Extract the [X, Y] coordinate from the center of the cell holding the provided text.  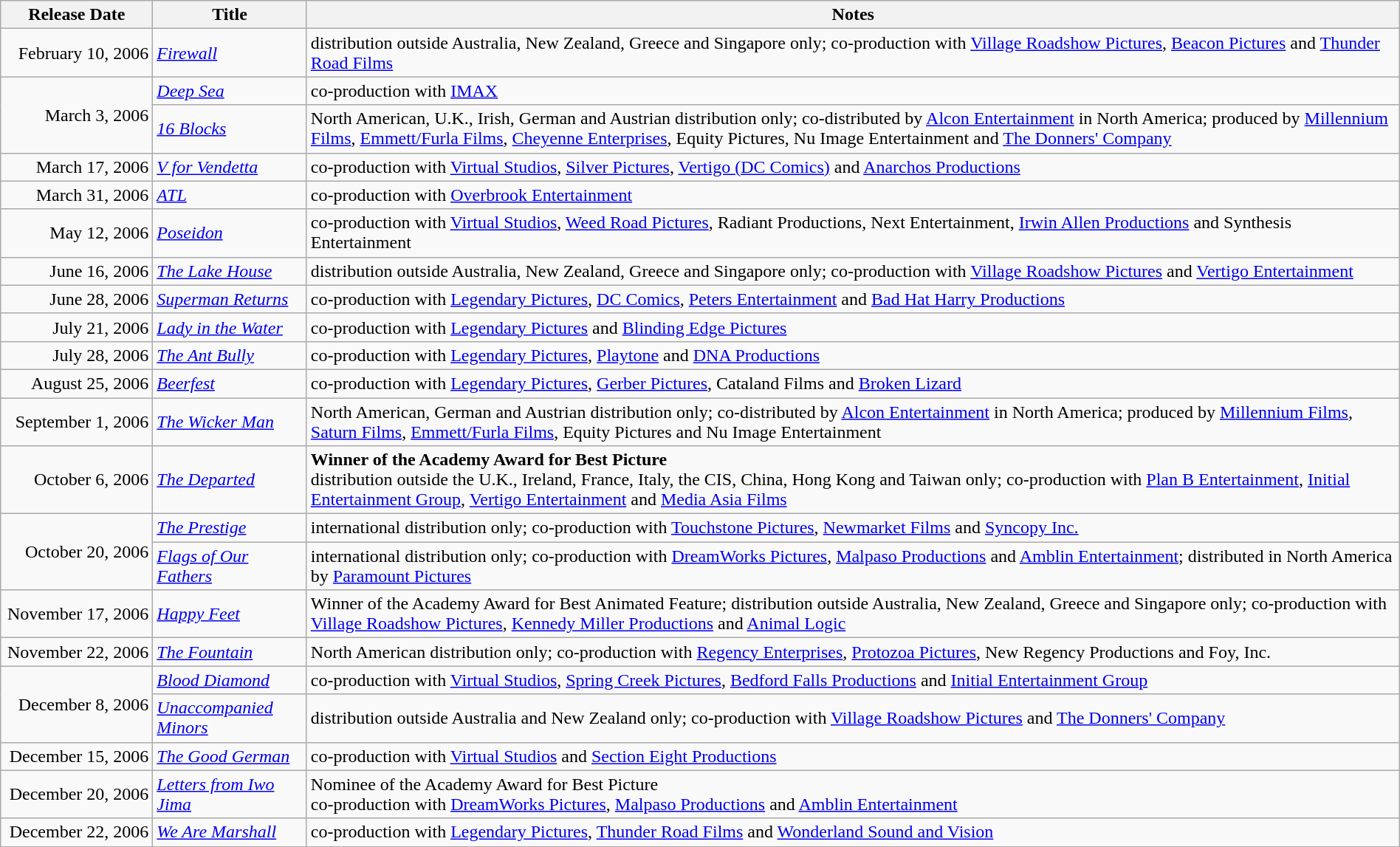
co-production with Legendary Pictures, Thunder Road Films and Wonderland Sound and Vision [853, 832]
co-production with IMAX [853, 91]
co-production with Overbrook Entertainment [853, 195]
international distribution only; co-production with Touchstone Pictures, Newmarket Films and Syncopy Inc. [853, 528]
distribution outside Australia and New Zealand only; co-production with Village Roadshow Pictures and The Donners' Company [853, 718]
Deep Sea [230, 91]
The Prestige [230, 528]
June 28, 2006 [77, 299]
co-production with Virtual Studios, Spring Creek Pictures, Bedford Falls Productions and Initial Entertainment Group [853, 680]
The Good German [230, 756]
October 20, 2006 [77, 552]
Superman Returns [230, 299]
October 6, 2006 [77, 480]
Notes [853, 15]
The Departed [230, 480]
Lady in the Water [230, 327]
The Ant Bully [230, 355]
Unaccompanied Minors [230, 718]
December 22, 2006 [77, 832]
February 10, 2006 [77, 53]
June 16, 2006 [77, 271]
December 20, 2006 [77, 795]
Poseidon [230, 233]
Title [230, 15]
co-production with Virtual Studios and Section Eight Productions [853, 756]
March 17, 2006 [77, 167]
November 17, 2006 [77, 614]
Happy Feet [230, 614]
distribution outside Australia, New Zealand, Greece and Singapore only; co-production with Village Roadshow Pictures and Vertigo Entertainment [853, 271]
May 12, 2006 [77, 233]
March 3, 2006 [77, 115]
July 28, 2006 [77, 355]
September 1, 2006 [77, 421]
We Are Marshall [230, 832]
Beerfest [230, 383]
Nominee of the Academy Award for Best Pictureco-production with DreamWorks Pictures, Malpaso Productions and Amblin Entertainment [853, 795]
December 15, 2006 [77, 756]
Letters from Iwo Jima [230, 795]
16 Blocks [230, 128]
ATL [230, 195]
Release Date [77, 15]
co-production with Legendary Pictures and Blinding Edge Pictures [853, 327]
co-production with Virtual Studios, Weed Road Pictures, Radiant Productions, Next Entertainment, Irwin Allen Productions and Synthesis Entertainment [853, 233]
December 8, 2006 [77, 704]
March 31, 2006 [77, 195]
co-production with Virtual Studios, Silver Pictures, Vertigo (DC Comics) and Anarchos Productions [853, 167]
The Lake House [230, 271]
The Wicker Man [230, 421]
The Fountain [230, 652]
North American distribution only; co-production with Regency Enterprises, Protozoa Pictures, New Regency Productions and Foy, Inc. [853, 652]
Flags of Our Fathers [230, 566]
July 21, 2006 [77, 327]
co-production with Legendary Pictures, Playtone and DNA Productions [853, 355]
V for Vendetta [230, 167]
co-production with Legendary Pictures, Gerber Pictures, Cataland Films and Broken Lizard [853, 383]
November 22, 2006 [77, 652]
August 25, 2006 [77, 383]
Firewall [230, 53]
Blood Diamond [230, 680]
co-production with Legendary Pictures, DC Comics, Peters Entertainment and Bad Hat Harry Productions [853, 299]
